Provide the [X, Y] coordinate of the cell's center where the given text is located.  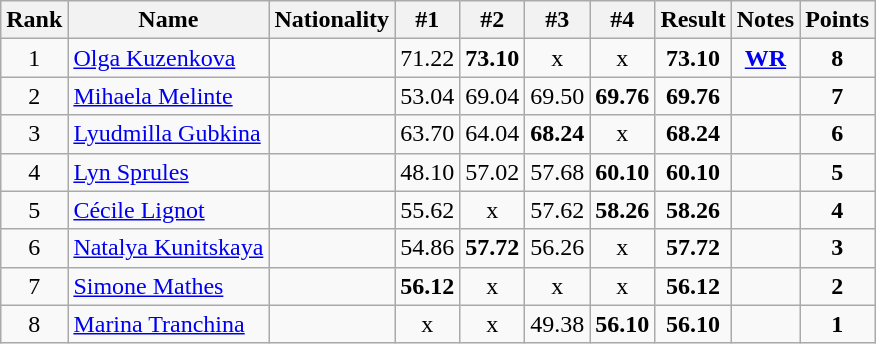
69.04 [492, 96]
69.50 [558, 96]
Points [838, 20]
48.10 [428, 172]
#1 [428, 20]
Result [693, 20]
#2 [492, 20]
Rank [34, 20]
53.04 [428, 96]
#3 [558, 20]
Olga Kuzenkova [168, 58]
55.62 [428, 210]
WR [765, 58]
71.22 [428, 58]
56.26 [558, 248]
Lyn Sprules [168, 172]
Cécile Lignot [168, 210]
#4 [622, 20]
Name [168, 20]
57.68 [558, 172]
Lyudmilla Gubkina [168, 134]
57.62 [558, 210]
54.86 [428, 248]
Natalya Kunitskaya [168, 248]
57.02 [492, 172]
Nationality [332, 20]
63.70 [428, 134]
Marina Tranchina [168, 324]
Notes [765, 20]
49.38 [558, 324]
64.04 [492, 134]
Mihaela Melinte [168, 96]
Simone Mathes [168, 286]
